Detect which cell encompasses the target text, then output its [x, y] center coordinate. 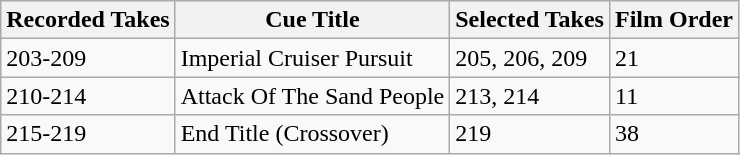
203-209 [88, 58]
210-214 [88, 96]
Imperial Cruiser Pursuit [312, 58]
Film Order [674, 20]
213, 214 [530, 96]
38 [674, 134]
End Title (Crossover) [312, 134]
Cue Title [312, 20]
Selected Takes [530, 20]
219 [530, 134]
Attack Of The Sand People [312, 96]
21 [674, 58]
215-219 [88, 134]
205, 206, 209 [530, 58]
Recorded Takes [88, 20]
11 [674, 96]
